Output the [X, Y] coordinate of the center of the cell containing the given text.  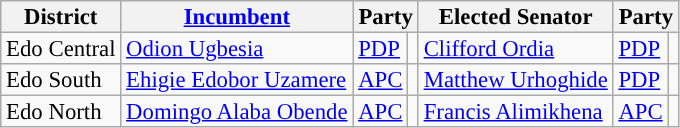
Edo Central [61, 49]
Edo South [61, 80]
Domingo Alaba Obende [237, 112]
Incumbent [237, 17]
Clifford Ordia [516, 49]
District [61, 17]
Edo North [61, 112]
Ehigie Edobor Uzamere [237, 80]
Odion Ugbesia [237, 49]
Matthew Urhoghide [516, 80]
Elected Senator [516, 17]
Francis Alimikhena [516, 112]
